Output the (X, Y) coordinate of the center of the cell containing the given text.  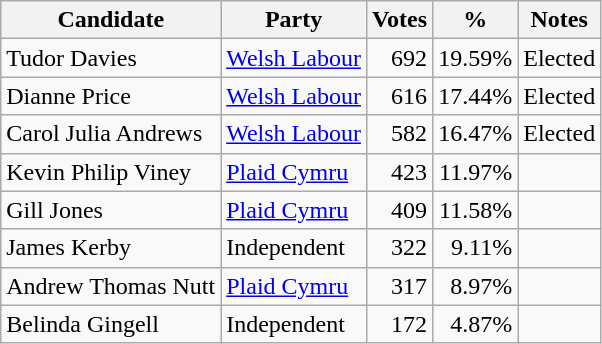
582 (399, 134)
Notes (560, 20)
409 (399, 210)
Andrew Thomas Nutt (111, 286)
616 (399, 96)
Dianne Price (111, 96)
Belinda Gingell (111, 324)
Tudor Davies (111, 58)
172 (399, 324)
322 (399, 248)
16.47% (476, 134)
Candidate (111, 20)
Kevin Philip Viney (111, 172)
17.44% (476, 96)
James Kerby (111, 248)
% (476, 20)
423 (399, 172)
Gill Jones (111, 210)
11.58% (476, 210)
8.97% (476, 286)
19.59% (476, 58)
11.97% (476, 172)
9.11% (476, 248)
317 (399, 286)
Carol Julia Andrews (111, 134)
Votes (399, 20)
692 (399, 58)
4.87% (476, 324)
Party (294, 20)
